Output the (x, y) coordinate of the center of the cell containing the given text.  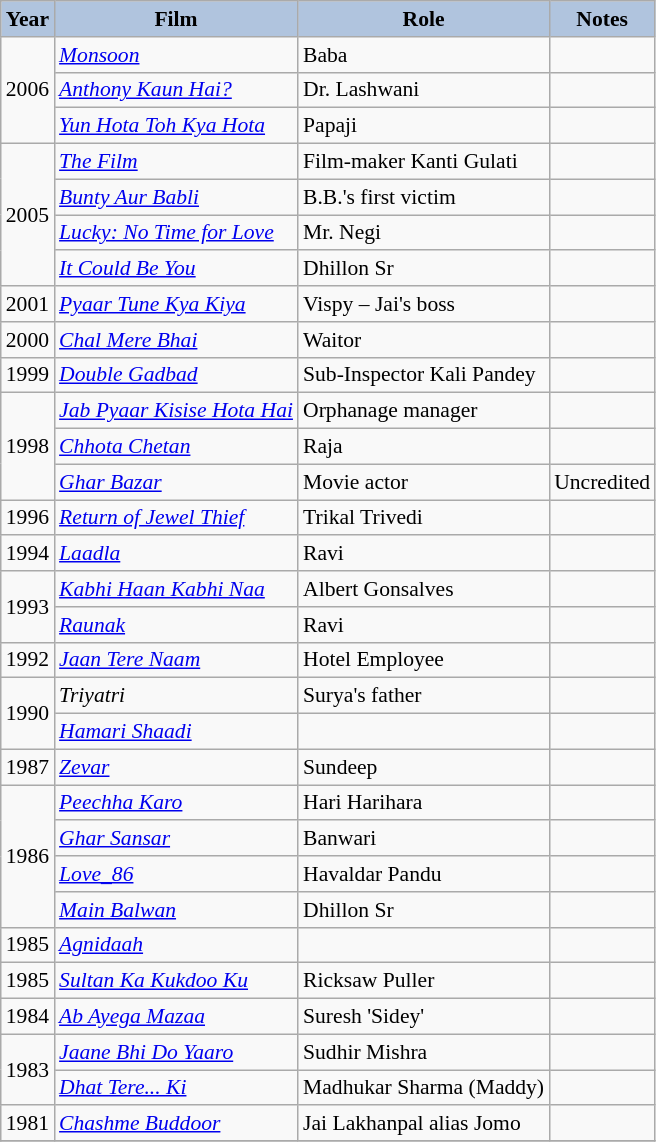
2000 (28, 340)
Chal Mere Bhai (176, 340)
Papaji (424, 126)
It Could Be You (176, 269)
Madhukar Sharma (Maddy) (424, 1088)
Yun Hota Toh Kya Hota (176, 126)
Lucky: No Time for Love (176, 233)
Albert Gonsalves (424, 589)
Role (424, 19)
2001 (28, 304)
Havaldar Pandu (424, 874)
Suresh 'Sidey' (424, 1017)
Raja (424, 447)
Surya's father (424, 696)
Hotel Employee (424, 660)
Orphanage manager (424, 411)
1999 (28, 375)
Jai Lakhanpal alias Jomo (424, 1124)
Baba (424, 55)
Jab Pyaar Kisise Hota Hai (176, 411)
1984 (28, 1017)
Monsoon (176, 55)
Chhota Chetan (176, 447)
B.B.'s first victim (424, 197)
Mr. Negi (424, 233)
1986 (28, 856)
Love_86 (176, 874)
Ab Ayega Mazaa (176, 1017)
Sudhir Mishra (424, 1052)
Zevar (176, 767)
Bunty Aur Babli (176, 197)
1990 (28, 714)
Dhat Tere... Ki (176, 1088)
Ghar Sansar (176, 839)
Banwari (424, 839)
Triyatri (176, 696)
Kabhi Haan Kabhi Naa (176, 589)
Jaan Tere Naam (176, 660)
Jaane Bhi Do Yaaro (176, 1052)
1987 (28, 767)
Double Gadbad (176, 375)
Main Balwan (176, 910)
1998 (28, 446)
1996 (28, 518)
Anthony Kaun Hai? (176, 90)
Chashme Buddoor (176, 1124)
Film (176, 19)
Film-maker Kanti Gulati (424, 162)
Dr. Lashwani (424, 90)
Ricksaw Puller (424, 981)
1993 (28, 606)
Trikal Trivedi (424, 518)
Ghar Bazar (176, 482)
Hamari Shaadi (176, 732)
Notes (602, 19)
Hari Harihara (424, 803)
Agnidaah (176, 945)
The Film (176, 162)
Raunak (176, 625)
Waitor (424, 340)
Pyaar Tune Kya Kiya (176, 304)
Laadla (176, 554)
Year (28, 19)
Sub-Inspector Kali Pandey (424, 375)
2005 (28, 215)
Return of Jewel Thief (176, 518)
2006 (28, 90)
Sultan Ka Kukdoo Ku (176, 981)
Sundeep (424, 767)
1992 (28, 660)
Movie actor (424, 482)
Peechha Karo (176, 803)
1994 (28, 554)
1981 (28, 1124)
Uncredited (602, 482)
1983 (28, 1070)
Vispy – Jai's boss (424, 304)
